Extract the (x, y) coordinate from the center of the cell holding the provided text.  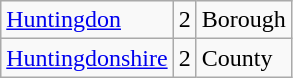
County (244, 58)
Borough (244, 20)
Huntingdonshire (87, 58)
Huntingdon (87, 20)
